Determine the [X, Y] coordinate at the center of the cell enclosing the given text.  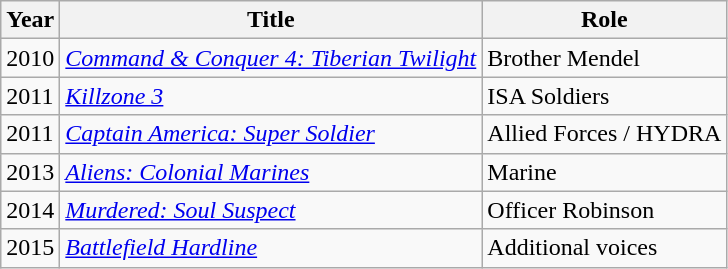
Captain America: Super Soldier [271, 134]
Marine [604, 172]
Year [30, 20]
Officer Robinson [604, 210]
Murdered: Soul Suspect [271, 210]
Allied Forces / HYDRA [604, 134]
2014 [30, 210]
Additional voices [604, 248]
Command & Conquer 4: Tiberian Twilight [271, 58]
2013 [30, 172]
2010 [30, 58]
Title [271, 20]
Killzone 3 [271, 96]
Aliens: Colonial Marines [271, 172]
2015 [30, 248]
Battlefield Hardline [271, 248]
Brother Mendel [604, 58]
ISA Soldiers [604, 96]
Role [604, 20]
